Pinpoint the cell where the given text exists, returning its [X, Y] midpoint coordinate. 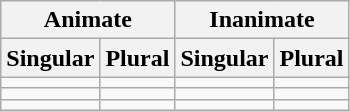
Animate [88, 20]
Inanimate [262, 20]
